Locate the cell with the specified text and output its (x, y) center coordinate. 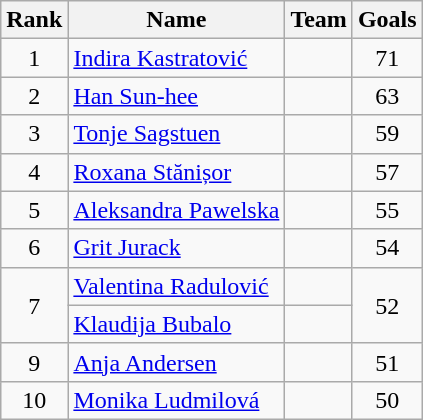
Anja Andersen (176, 362)
55 (387, 210)
3 (34, 134)
2 (34, 96)
57 (387, 172)
51 (387, 362)
59 (387, 134)
52 (387, 305)
54 (387, 248)
1 (34, 58)
7 (34, 305)
Monika Ludmilová (176, 400)
9 (34, 362)
50 (387, 400)
4 (34, 172)
Tonje Sagstuen (176, 134)
63 (387, 96)
Valentina Radulović (176, 286)
Team (319, 20)
Han Sun-hee (176, 96)
10 (34, 400)
Klaudija Bubalo (176, 324)
Aleksandra Pawelska (176, 210)
5 (34, 210)
Roxana Stănișor (176, 172)
71 (387, 58)
Indira Kastratović (176, 58)
Goals (387, 20)
Grit Jurack (176, 248)
6 (34, 248)
Name (176, 20)
Rank (34, 20)
